Capture the cell that displays the provided text and extract its [x, y] central coordinate. 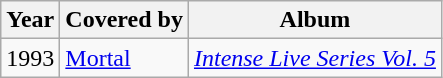
Album [314, 20]
Year [30, 20]
Mortal [124, 58]
1993 [30, 58]
Covered by [124, 20]
Intense Live Series Vol. 5 [314, 58]
